Provide the [X, Y] coordinate of the cell's center where the given text is located.  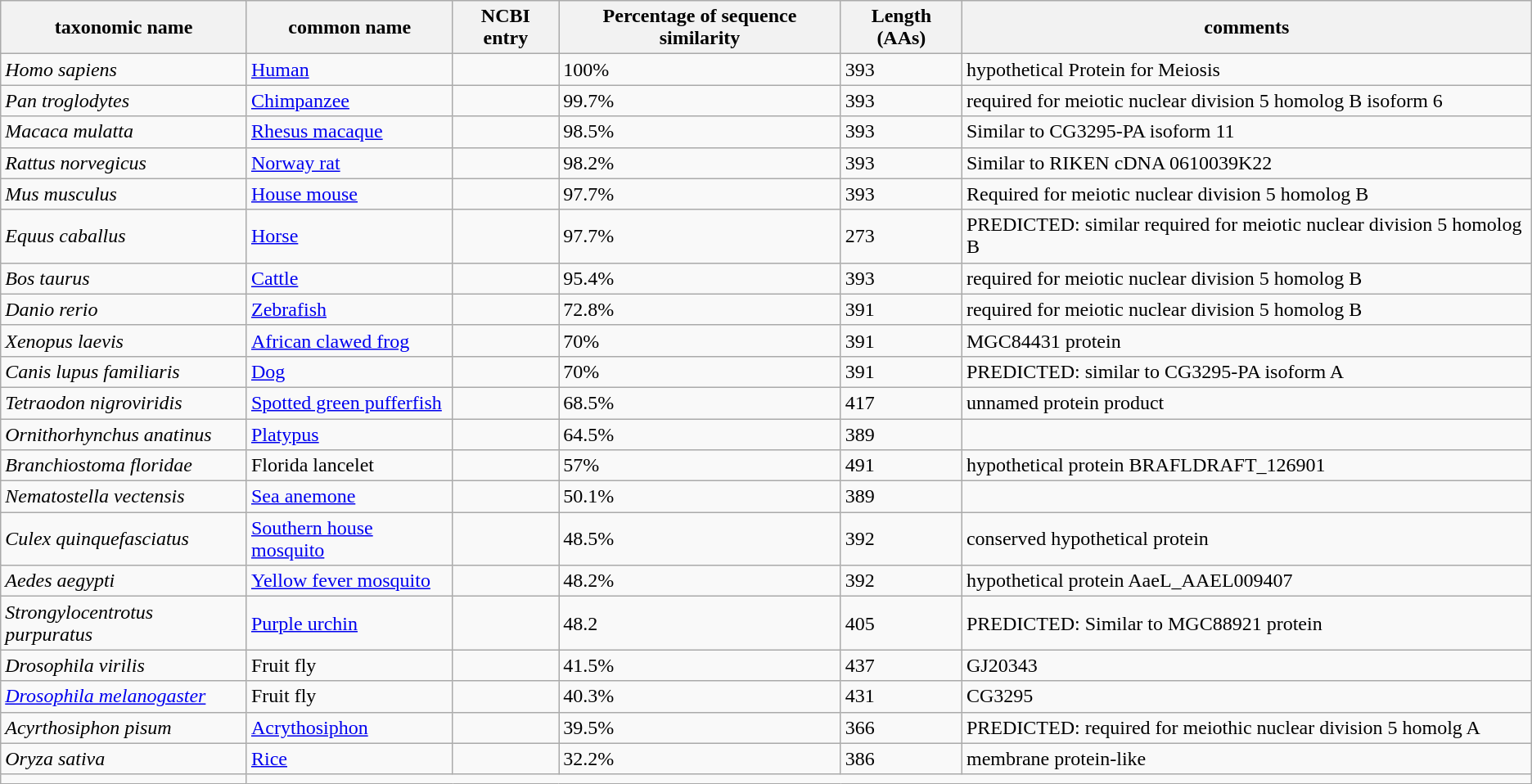
Purple urchin [349, 624]
Equus caballus [124, 236]
Rice [349, 759]
Southern house mosquito [349, 538]
39.5% [701, 728]
Bos taurus [124, 278]
437 [901, 665]
PREDICTED: similar required for meiotic nuclear division 5 homolog B [1246, 236]
Drosophila melanogaster [124, 696]
Tetraodon nigroviridis [124, 403]
NCBI entry [506, 28]
Acrythosiphon [349, 728]
Homo sapiens [124, 70]
273 [901, 236]
hypothetical protein BRAFLDRAFT_126901 [1246, 466]
57% [701, 466]
Norway rat [349, 163]
32.2% [701, 759]
Platypus [349, 435]
Branchiostoma floridae [124, 466]
Similar to CG3295-PA isoform 11 [1246, 132]
Horse [349, 236]
common name [349, 28]
Yellow fever mosquito [349, 581]
48.2% [701, 581]
417 [901, 403]
431 [901, 696]
Pan troglodytes [124, 101]
64.5% [701, 435]
72.8% [701, 309]
41.5% [701, 665]
50.1% [701, 497]
African clawed frog [349, 340]
386 [901, 759]
Culex quinquefasciatus [124, 538]
48.2 [701, 624]
Nematostella vectensis [124, 497]
CG3295 [1246, 696]
Rhesus macaque [349, 132]
PREDICTED: required for meiothic nuclear division 5 homolg A [1246, 728]
99.7% [701, 101]
Strongylocentrotus purpuratus [124, 624]
Percentage of sequence similarity [701, 28]
Aedes aegypti [124, 581]
366 [901, 728]
Florida lancelet [349, 466]
membrane protein-like [1246, 759]
PREDICTED: similar to CG3295-PA isoform A [1246, 372]
GJ20343 [1246, 665]
Rattus norvegicus [124, 163]
Canis lupus familiaris [124, 372]
Xenopus laevis [124, 340]
Oryza sativa [124, 759]
Human [349, 70]
Cattle [349, 278]
PREDICTED: Similar to MGC88921 protein [1246, 624]
Macaca mulatta [124, 132]
Drosophila virilis [124, 665]
48.5% [701, 538]
MGC84431 protein [1246, 340]
Acyrthosiphon pisum [124, 728]
Chimpanzee [349, 101]
95.4% [701, 278]
Ornithorhynchus anatinus [124, 435]
hypothetical Protein for Meiosis [1246, 70]
comments [1246, 28]
Required for meiotic nuclear division 5 homolog B [1246, 194]
Mus musculus [124, 194]
conserved hypothetical protein [1246, 538]
House mouse [349, 194]
98.2% [701, 163]
Length (AAs) [901, 28]
unnamed protein product [1246, 403]
Zebrafish [349, 309]
Sea anemone [349, 497]
40.3% [701, 696]
hypothetical protein AaeL_AAEL009407 [1246, 581]
Spotted green pufferfish [349, 403]
taxonomic name [124, 28]
required for meiotic nuclear division 5 homolog B isoform 6 [1246, 101]
98.5% [701, 132]
Dog [349, 372]
405 [901, 624]
Similar to RIKEN cDNA 0610039K22 [1246, 163]
100% [701, 70]
Danio rerio [124, 309]
491 [901, 466]
68.5% [701, 403]
